Locate the cell with the specified text and output its (x, y) center coordinate. 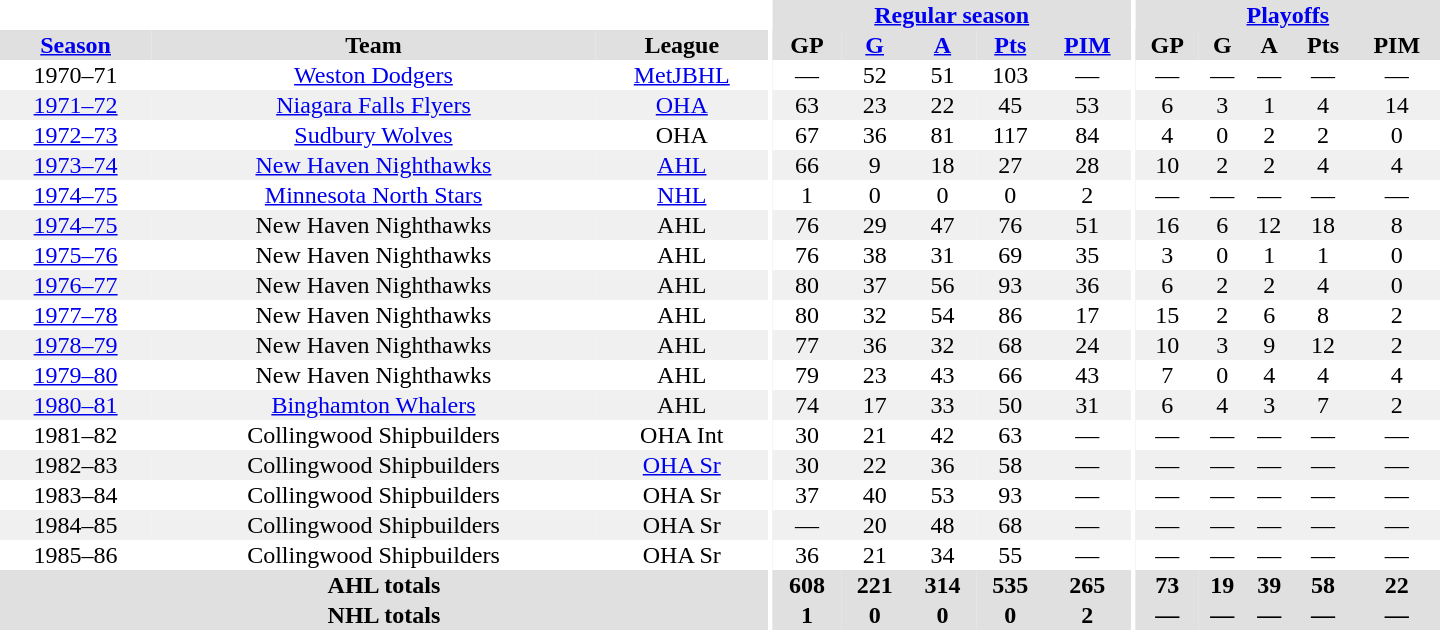
19 (1222, 585)
27 (1010, 165)
33 (943, 405)
Regular season (952, 15)
84 (1087, 135)
24 (1087, 345)
47 (943, 225)
1971–72 (76, 105)
1978–79 (76, 345)
AHL totals (384, 585)
OHA Int (682, 435)
League (682, 45)
NHL (682, 195)
67 (807, 135)
1972–73 (76, 135)
535 (1010, 585)
73 (1168, 585)
Team (373, 45)
Sudbury Wolves (373, 135)
Weston Dodgers (373, 75)
40 (875, 495)
Minnesota North Stars (373, 195)
103 (1010, 75)
1975–76 (76, 255)
16 (1168, 225)
14 (1396, 105)
56 (943, 285)
1983–84 (76, 495)
74 (807, 405)
314 (943, 585)
1979–80 (76, 375)
79 (807, 375)
Niagara Falls Flyers (373, 105)
Binghamton Whalers (373, 405)
69 (1010, 255)
1984–85 (76, 525)
1980–81 (76, 405)
608 (807, 585)
265 (1087, 585)
221 (875, 585)
48 (943, 525)
117 (1010, 135)
50 (1010, 405)
1981–82 (76, 435)
1985–86 (76, 555)
Season (76, 45)
55 (1010, 555)
15 (1168, 315)
1973–74 (76, 165)
1976–77 (76, 285)
42 (943, 435)
54 (943, 315)
1970–71 (76, 75)
86 (1010, 315)
1977–78 (76, 315)
38 (875, 255)
29 (875, 225)
45 (1010, 105)
1982–83 (76, 465)
28 (1087, 165)
20 (875, 525)
NHL totals (384, 615)
77 (807, 345)
35 (1087, 255)
39 (1270, 585)
Playoffs (1288, 15)
81 (943, 135)
34 (943, 555)
MetJBHL (682, 75)
52 (875, 75)
